Return [X, Y] of the center of cell containing provided text 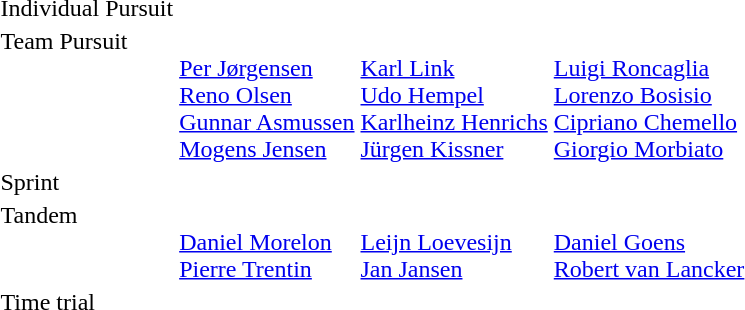
Per JørgensenReno OlsenGunnar AsmussenMogens Jensen [267, 95]
Daniel MorelonPierre Trentin [267, 242]
Leijn LoevesijnJan Jansen [454, 242]
Karl LinkUdo HempelKarlheinz HenrichsJürgen Kissner [454, 95]
